Extract the (x, y) coordinate from the center of the cell holding the provided text.  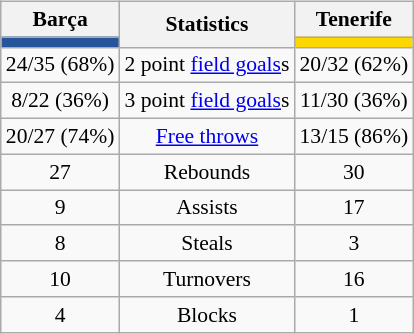
11/30 (36%) (354, 101)
13/15 (86%) (354, 136)
2 point field goalss (206, 65)
3 point field goalss (206, 101)
Turnovers (206, 279)
Rebounds (206, 172)
Statistics (206, 24)
4 (60, 314)
3 (354, 243)
1 (354, 314)
Blocks (206, 314)
20/27 (74%) (60, 136)
Tenerife (354, 19)
Assists (206, 208)
27 (60, 172)
10 (60, 279)
17 (354, 208)
Free throws (206, 136)
8 (60, 243)
9 (60, 208)
30 (354, 172)
24/35 (68%) (60, 65)
8/22 (36%) (60, 101)
Steals (206, 243)
Barça (60, 19)
16 (354, 279)
20/32 (62%) (354, 65)
